Return the (x, y) coordinate for the center point of the cell that contains the specified text.  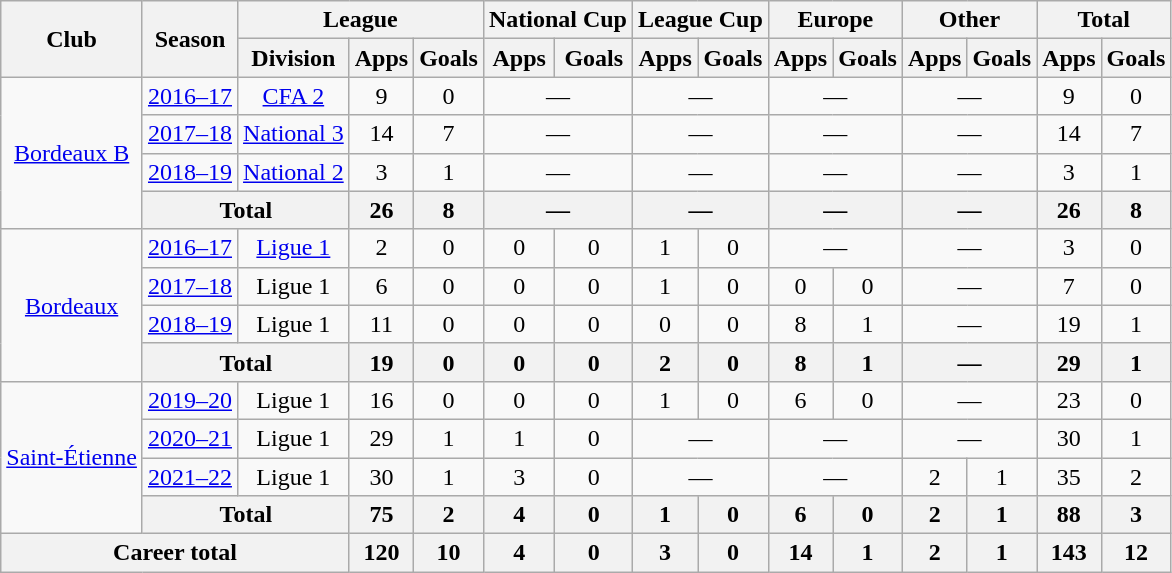
88 (1069, 515)
10 (449, 553)
16 (381, 400)
Europe (835, 20)
Saint-Étienne (72, 457)
National 3 (294, 134)
Season (190, 39)
120 (381, 553)
Division (294, 58)
National Cup (558, 20)
12 (1136, 553)
2021–22 (190, 477)
Club (72, 39)
2019–20 (190, 400)
National 2 (294, 172)
11 (381, 324)
75 (381, 515)
35 (1069, 477)
Bordeaux (72, 305)
2020–21 (190, 438)
Other (969, 20)
League Cup (701, 20)
CFA 2 (294, 96)
143 (1069, 553)
Bordeaux B (72, 153)
League (361, 20)
Career total (175, 553)
23 (1069, 400)
